Detect which cell encompasses the target text, then output its [x, y] center coordinate. 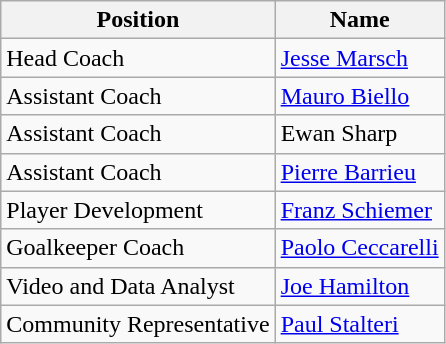
Franz Schiemer [360, 210]
Goalkeeper Coach [138, 248]
Community Representative [138, 324]
Jesse Marsch [360, 58]
Position [138, 20]
Pierre Barrieu [360, 172]
Mauro Biello [360, 96]
Head Coach [138, 58]
Joe Hamilton [360, 286]
Name [360, 20]
Paolo Ceccarelli [360, 248]
Paul Stalteri [360, 324]
Video and Data Analyst [138, 286]
Player Development [138, 210]
Ewan Sharp [360, 134]
